Return the [X, Y] coordinate for the center point of the cell that contains the specified text.  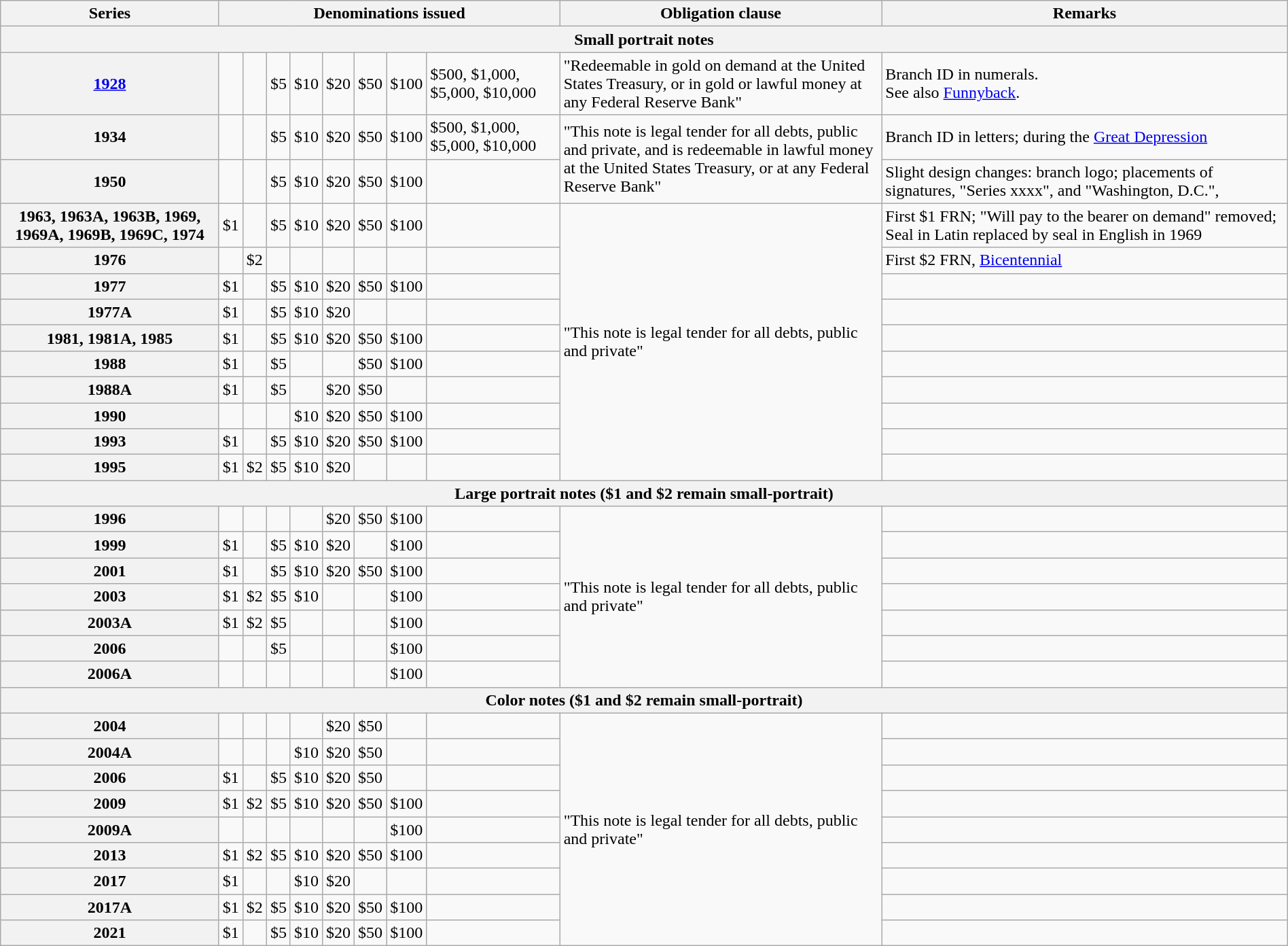
"Redeemable in gold on demand at the United States Treasury, or in gold or lawful money at any Federal Reserve Bank" [721, 84]
1950 [110, 181]
1934 [110, 137]
2013 [110, 856]
2004A [110, 752]
2017A [110, 907]
1981, 1981A, 1985 [110, 338]
Series [110, 14]
1999 [110, 545]
First $2 FRN, Bicentennial [1084, 260]
Obligation clause [721, 14]
1988 [110, 364]
Slight design changes: branch logo; placements of signatures, "Series xxxx", and "Washington, D.C.", [1084, 181]
Branch ID in numerals.See also Funnyback. [1084, 84]
2017 [110, 881]
1977 [110, 286]
Small portrait notes [644, 39]
1988A [110, 389]
1977A [110, 312]
1963, 1963A, 1963B, 1969, 1969A, 1969B, 1969C, 1974 [110, 226]
1976 [110, 260]
2003A [110, 623]
1995 [110, 468]
Large portrait notes ($1 and $2 remain small-portrait) [644, 493]
2021 [110, 933]
2004 [110, 726]
First $1 FRN; "Will pay to the bearer on demand" removed; Seal in Latin replaced by seal in English in 1969 [1084, 226]
Color notes ($1 and $2 remain small-portrait) [644, 700]
Branch ID in letters; during the Great Depression [1084, 137]
2009A [110, 830]
2003 [110, 597]
2001 [110, 571]
1993 [110, 442]
1996 [110, 519]
2009 [110, 803]
1990 [110, 415]
2006A [110, 674]
1928 [110, 84]
Denominations issued [389, 14]
Remarks [1084, 14]
